Scan for the cell matching the given text and deliver its [x, y] coordinate at center. 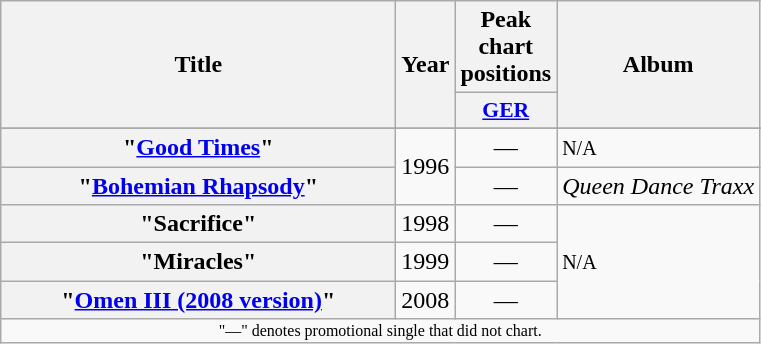
"Good Times" [198, 147]
"Miracles" [198, 262]
1996 [426, 166]
1999 [426, 262]
1998 [426, 224]
Album [658, 65]
Peak chart positions [506, 47]
"Bohemian Rhapsody" [198, 185]
"Omen III (2008 version)" [198, 300]
"—" denotes promotional single that did not chart. [380, 331]
"Sacrifice" [198, 224]
2008 [426, 300]
GER [506, 111]
Queen Dance Traxx [658, 185]
Title [198, 65]
Year [426, 65]
